Identify which cell holds the provided text, then report its (X, Y) central coordinate. 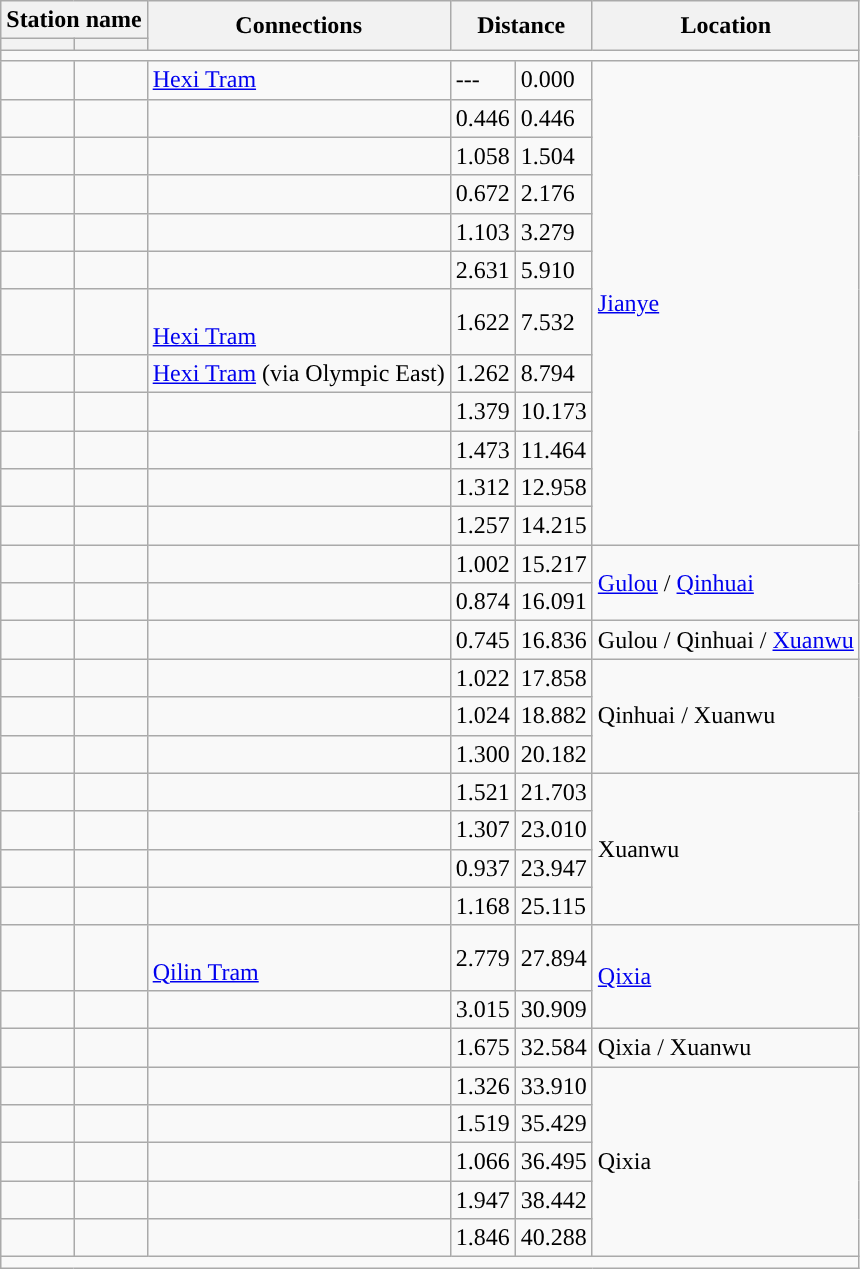
1.307 (482, 830)
25.115 (554, 906)
Qinhuai / Xuanwu (726, 716)
Connections (298, 26)
30.909 (554, 1009)
1.326 (482, 1085)
Gulou / Qinhuai (726, 583)
23.010 (554, 830)
1.300 (482, 754)
0.937 (482, 868)
--- (482, 80)
3.015 (482, 1009)
Xuanwu (726, 849)
1.473 (482, 449)
8.794 (554, 373)
21.703 (554, 792)
10.173 (554, 411)
12.958 (554, 488)
1.675 (482, 1047)
Qilin Tram (298, 958)
1.947 (482, 1200)
27.894 (554, 958)
0.874 (482, 602)
36.495 (554, 1162)
1.504 (554, 156)
Hexi Tram (via Olympic East) (298, 373)
1.168 (482, 906)
0.672 (482, 194)
14.215 (554, 526)
Location (726, 26)
2.631 (482, 270)
1.262 (482, 373)
Gulou / Qinhuai / Xuanwu (726, 640)
5.910 (554, 270)
1.519 (482, 1124)
1.257 (482, 526)
20.182 (554, 754)
35.429 (554, 1124)
15.217 (554, 564)
1.058 (482, 156)
3.279 (554, 232)
1.846 (482, 1238)
11.464 (554, 449)
1.622 (482, 322)
Station name (74, 20)
2.779 (482, 958)
23.947 (554, 868)
33.910 (554, 1085)
0.745 (482, 640)
1.312 (482, 488)
1.022 (482, 678)
16.091 (554, 602)
1.024 (482, 716)
18.882 (554, 716)
17.858 (554, 678)
1.103 (482, 232)
0.000 (554, 80)
Qixia / Xuanwu (726, 1047)
40.288 (554, 1238)
32.584 (554, 1047)
Distance (521, 26)
16.836 (554, 640)
38.442 (554, 1200)
1.002 (482, 564)
1.521 (482, 792)
1.066 (482, 1162)
7.532 (554, 322)
1.379 (482, 411)
2.176 (554, 194)
Jianye (726, 303)
